Return [X, Y] of the center of cell containing provided text 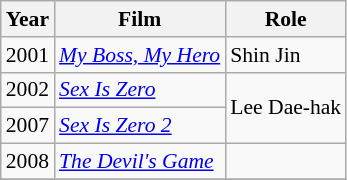
Sex Is Zero [140, 90]
Role [286, 19]
My Boss, My Hero [140, 55]
Year [28, 19]
Lee Dae-hak [286, 108]
Sex Is Zero 2 [140, 126]
2001 [28, 55]
Film [140, 19]
2002 [28, 90]
2007 [28, 126]
2008 [28, 162]
The Devil's Game [140, 162]
Shin Jin [286, 55]
